Determine the [x, y] coordinate at the center of the cell enclosing the given text.  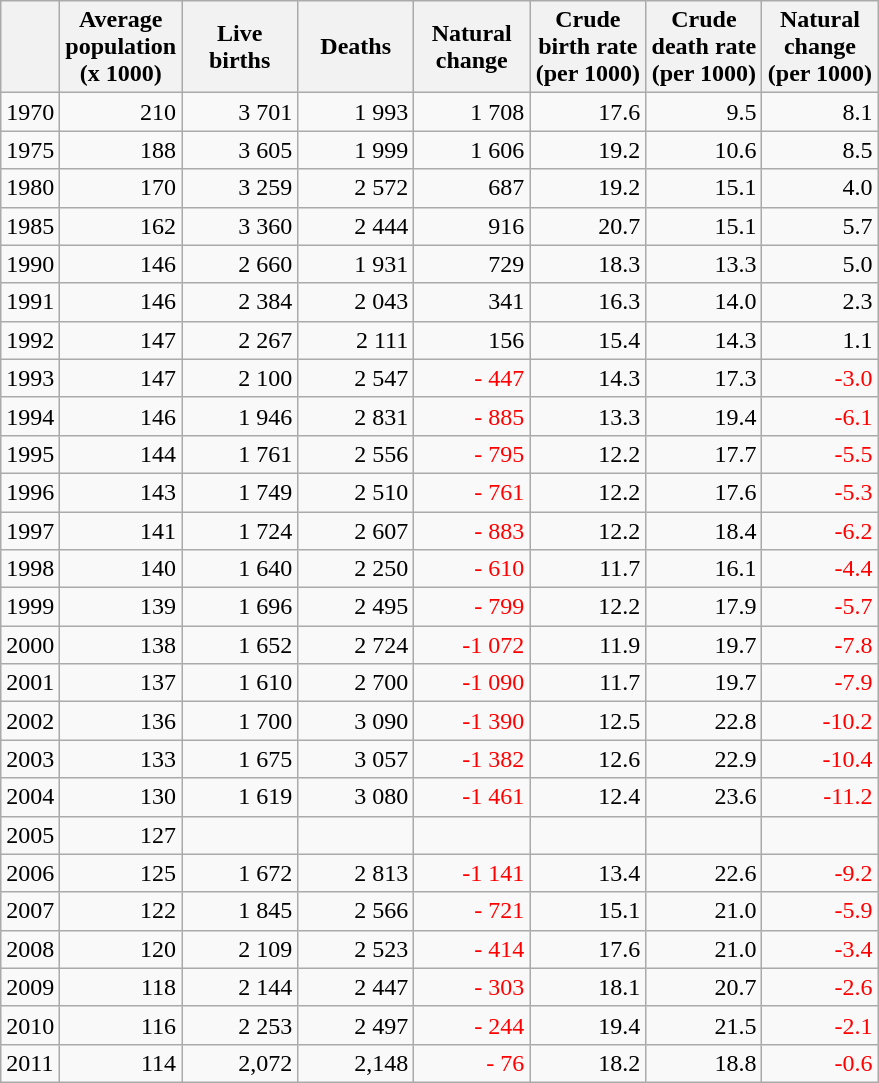
3 080 [356, 797]
2 724 [356, 645]
127 [121, 835]
1 708 [472, 112]
3 701 [240, 112]
-1 390 [472, 721]
- 303 [472, 987]
341 [472, 302]
136 [121, 721]
18.3 [588, 264]
133 [121, 759]
210 [121, 112]
Crude birth rate (per 1000) [588, 47]
12.5 [588, 721]
139 [121, 607]
2003 [30, 759]
-5.9 [820, 911]
-4.4 [820, 569]
1 749 [240, 492]
2001 [30, 683]
-1 090 [472, 683]
-5.7 [820, 607]
14.0 [704, 302]
-5.5 [820, 454]
16.3 [588, 302]
141 [121, 531]
2 497 [356, 1025]
2 109 [240, 949]
729 [472, 264]
22.9 [704, 759]
156 [472, 340]
3 057 [356, 759]
137 [121, 683]
1 845 [240, 911]
21.5 [704, 1025]
1 672 [240, 873]
2 043 [356, 302]
2 556 [356, 454]
1 999 [356, 150]
-5.3 [820, 492]
22.6 [704, 873]
2,148 [356, 1063]
3 090 [356, 721]
-10.4 [820, 759]
10.6 [704, 150]
Deaths [356, 47]
1998 [30, 569]
1 675 [240, 759]
-2.6 [820, 987]
13.4 [588, 873]
- 610 [472, 569]
18.8 [704, 1063]
1 931 [356, 264]
- 721 [472, 911]
2 144 [240, 987]
-1 141 [472, 873]
125 [121, 873]
Crude death rate (per 1000) [704, 47]
-9.2 [820, 873]
1 761 [240, 454]
1980 [30, 188]
18.4 [704, 531]
1 652 [240, 645]
- 795 [472, 454]
2 523 [356, 949]
9.5 [704, 112]
1970 [30, 112]
2006 [30, 873]
120 [121, 949]
2.3 [820, 302]
687 [472, 188]
22.8 [704, 721]
-6.2 [820, 531]
1997 [30, 531]
2002 [30, 721]
-1 461 [472, 797]
1993 [30, 378]
2008 [30, 949]
2004 [30, 797]
2005 [30, 835]
2009 [30, 987]
- 76 [472, 1063]
17.7 [704, 454]
2 253 [240, 1025]
- 447 [472, 378]
118 [121, 987]
5.0 [820, 264]
2 566 [356, 911]
2 250 [356, 569]
2 100 [240, 378]
-6.1 [820, 416]
130 [121, 797]
2 831 [356, 416]
188 [121, 150]
1992 [30, 340]
1 619 [240, 797]
162 [121, 226]
-3.4 [820, 949]
- 761 [472, 492]
- 883 [472, 531]
2 444 [356, 226]
11.9 [588, 645]
1996 [30, 492]
-11.2 [820, 797]
1 993 [356, 112]
2 267 [240, 340]
5.7 [820, 226]
2 111 [356, 340]
-2.1 [820, 1025]
Live births [240, 47]
1990 [30, 264]
-3.0 [820, 378]
4.0 [820, 188]
15.4 [588, 340]
2 495 [356, 607]
2 813 [356, 873]
140 [121, 569]
2 510 [356, 492]
8.1 [820, 112]
8.5 [820, 150]
- 799 [472, 607]
122 [121, 911]
-7.9 [820, 683]
-7.8 [820, 645]
1991 [30, 302]
1999 [30, 607]
143 [121, 492]
2 572 [356, 188]
-1 072 [472, 645]
1995 [30, 454]
138 [121, 645]
Natural change (per 1000) [820, 47]
-0.6 [820, 1063]
23.6 [704, 797]
1 700 [240, 721]
3 360 [240, 226]
1994 [30, 416]
1 696 [240, 607]
18.2 [588, 1063]
2 607 [356, 531]
-10.2 [820, 721]
2 700 [356, 683]
17.3 [704, 378]
916 [472, 226]
2 547 [356, 378]
116 [121, 1025]
18.1 [588, 987]
1 724 [240, 531]
2007 [30, 911]
2 384 [240, 302]
- 244 [472, 1025]
1985 [30, 226]
1 946 [240, 416]
16.1 [704, 569]
- 885 [472, 416]
2 447 [356, 987]
12.6 [588, 759]
1 640 [240, 569]
170 [121, 188]
1975 [30, 150]
12.4 [588, 797]
2 660 [240, 264]
17.9 [704, 607]
2000 [30, 645]
3 605 [240, 150]
2011 [30, 1063]
114 [121, 1063]
2,072 [240, 1063]
Average population (x 1000) [121, 47]
2010 [30, 1025]
1.1 [820, 340]
3 259 [240, 188]
1 606 [472, 150]
Natural change [472, 47]
1 610 [240, 683]
- 414 [472, 949]
144 [121, 454]
-1 382 [472, 759]
